Return [X, Y] of the center of cell containing provided text 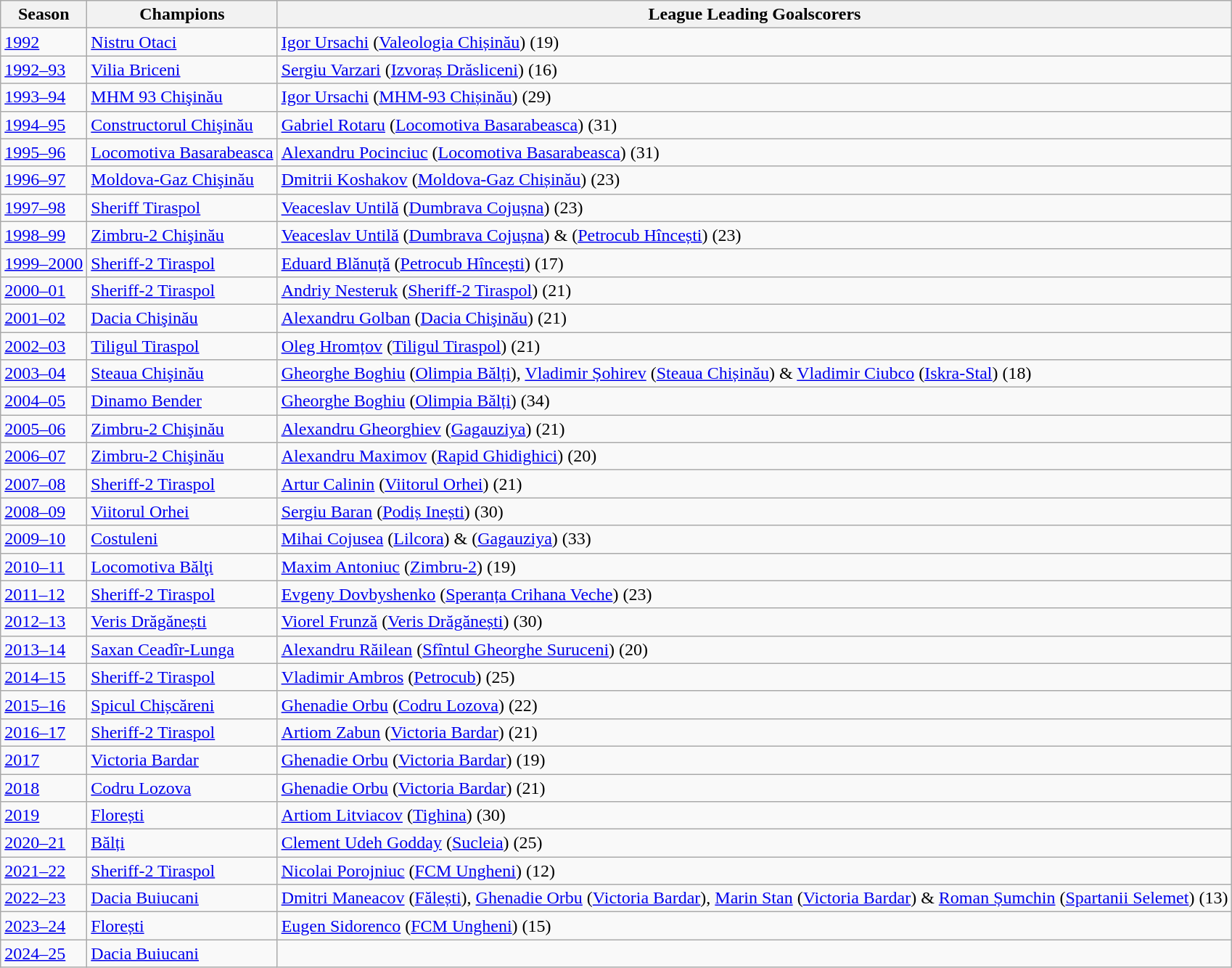
2015–16 [44, 705]
Codru Lozova [182, 787]
Sergiu Baran (Podiș Inești) (30) [755, 512]
Ghenadie Orbu (Victoria Bardar) (19) [755, 760]
2010–11 [44, 567]
Bălți [182, 843]
1999–2000 [44, 263]
2008–09 [44, 512]
Alexandru Golban (Dacia Chişinău) (21) [755, 318]
Artur Calinin (Viitorul Orhei) (21) [755, 484]
2005–06 [44, 429]
Gabriel Rotaru (Locomotiva Basarabeasca) (31) [755, 125]
Alexandru Maximov (Rapid Ghidighici) (20) [755, 456]
Sergiu Varzari (Izvoraș Drăsliceni) (16) [755, 70]
2006–07 [44, 456]
Andriy Nesteruk (Sheriff-2 Tiraspol) (21) [755, 290]
Alexandru Gheorghiev (Gagauziya) (21) [755, 429]
Veaceslav Untilă (Dumbrava Cojușna) (23) [755, 208]
2024–25 [44, 953]
Victoria Bardar [182, 760]
Locomotiva Basarabeasca [182, 152]
Steaua Chişinău [182, 374]
2021–22 [44, 871]
2000–01 [44, 290]
Artiom Litviacov (Tighina) (30) [755, 816]
1998–99 [44, 235]
Dacia Chişinău [182, 318]
Season [44, 15]
Maxim Antoniuc (Zimbru-2) (19) [755, 567]
2020–21 [44, 843]
Dmitrii Koshakov (Moldova-Gaz Chișinău) (23) [755, 180]
2014–15 [44, 677]
Igor Ursachi (MHM-93 Chișinău) (29) [755, 97]
2013–14 [44, 649]
2001–02 [44, 318]
2004–05 [44, 401]
Vilia Briceni [182, 70]
Artiom Zabun (Victoria Bardar) (21) [755, 732]
Eugen Sidorenco (FCM Ungheni) (15) [755, 926]
Saxan Ceadîr-Lunga [182, 649]
1994–95 [44, 125]
Alexandru Răilean (Sfîntul Gheorghe Suruceni) (20) [755, 649]
Veris Drăgănești [182, 622]
Tiligul Tiraspol [182, 346]
Spicul Chișcăreni [182, 705]
Gheorghe Boghiu (Olimpia Bălți), Vladimir Șohirev (Steaua Chișinău) & Vladimir Ciubco (Iskra-Stal) (18) [755, 374]
2023–24 [44, 926]
2002–03 [44, 346]
League Leading Goalscorers [755, 15]
Sheriff Tiraspol [182, 208]
1993–94 [44, 97]
2016–17 [44, 732]
Costuleni [182, 539]
Ghenadie Orbu (Codru Lozova) (22) [755, 705]
Constructorul Chişinău [182, 125]
2012–13 [44, 622]
2019 [44, 816]
Gheorghe Boghiu (Olimpia Bălți) (34) [755, 401]
Locomotiva Bălţi [182, 567]
2018 [44, 787]
Ghenadie Orbu (Victoria Bardar) (21) [755, 787]
Champions [182, 15]
Veaceslav Untilă (Dumbrava Cojușna) & (Petrocub Hîncești) (23) [755, 235]
1992–93 [44, 70]
1995–96 [44, 152]
Moldova-Gaz Chişinău [182, 180]
1992 [44, 42]
Viorel Frunză (Veris Drăgănești) (30) [755, 622]
Oleg Hromțov (Tiligul Tiraspol) (21) [755, 346]
2009–10 [44, 539]
Nicolai Porojniuc (FCM Ungheni) (12) [755, 871]
2003–04 [44, 374]
Evgeny Dovbyshenko (Speranța Crihana Veche) (23) [755, 594]
2022–23 [44, 898]
Eduard Blănuță (Petrocub Hîncești) (17) [755, 263]
Clement Udeh Godday (Sucleia) (25) [755, 843]
2011–12 [44, 594]
Dmitri Maneacov (Fălești), Ghenadie Orbu (Victoria Bardar), Marin Stan (Victoria Bardar) & Roman Șumchin (Spartanii Selemet) (13) [755, 898]
Alexandru Pocinciuc (Locomotiva Basarabeasca) (31) [755, 152]
1997–98 [44, 208]
Vladimir Ambros (Petrocub) (25) [755, 677]
2007–08 [44, 484]
MHM 93 Chişinău [182, 97]
2017 [44, 760]
Dinamo Bender [182, 401]
Nistru Otaci [182, 42]
Mihai Cojusea (Lilcora) & (Gagauziya) (33) [755, 539]
Igor Ursachi (Valeologia Chișinău) (19) [755, 42]
Viitorul Orhei [182, 512]
1996–97 [44, 180]
